Locate the cell with the specified text and output its (X, Y) center coordinate. 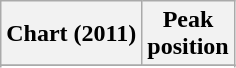
Peakposition (188, 34)
Chart (2011) (72, 34)
